Provide the (x, y) coordinate of the cell's center where the given text is located.  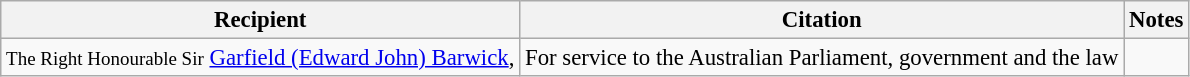
Citation (822, 20)
Notes (1156, 20)
The Right Honourable Sir Garfield (Edward John) Barwick, (260, 58)
Recipient (260, 20)
For service to the Australian Parliament, government and the law (822, 58)
